Return (X, Y) of the center of cell containing provided text 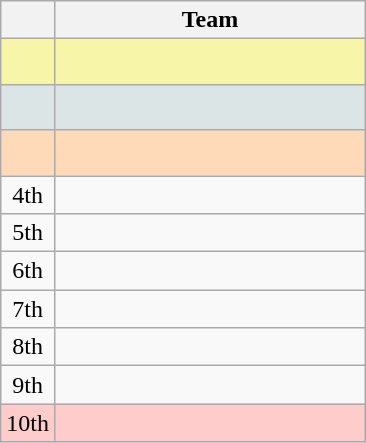
10th (28, 423)
9th (28, 385)
4th (28, 195)
6th (28, 271)
5th (28, 233)
Team (210, 20)
8th (28, 347)
7th (28, 309)
